Detect which cell encompasses the target text, then output its [x, y] center coordinate. 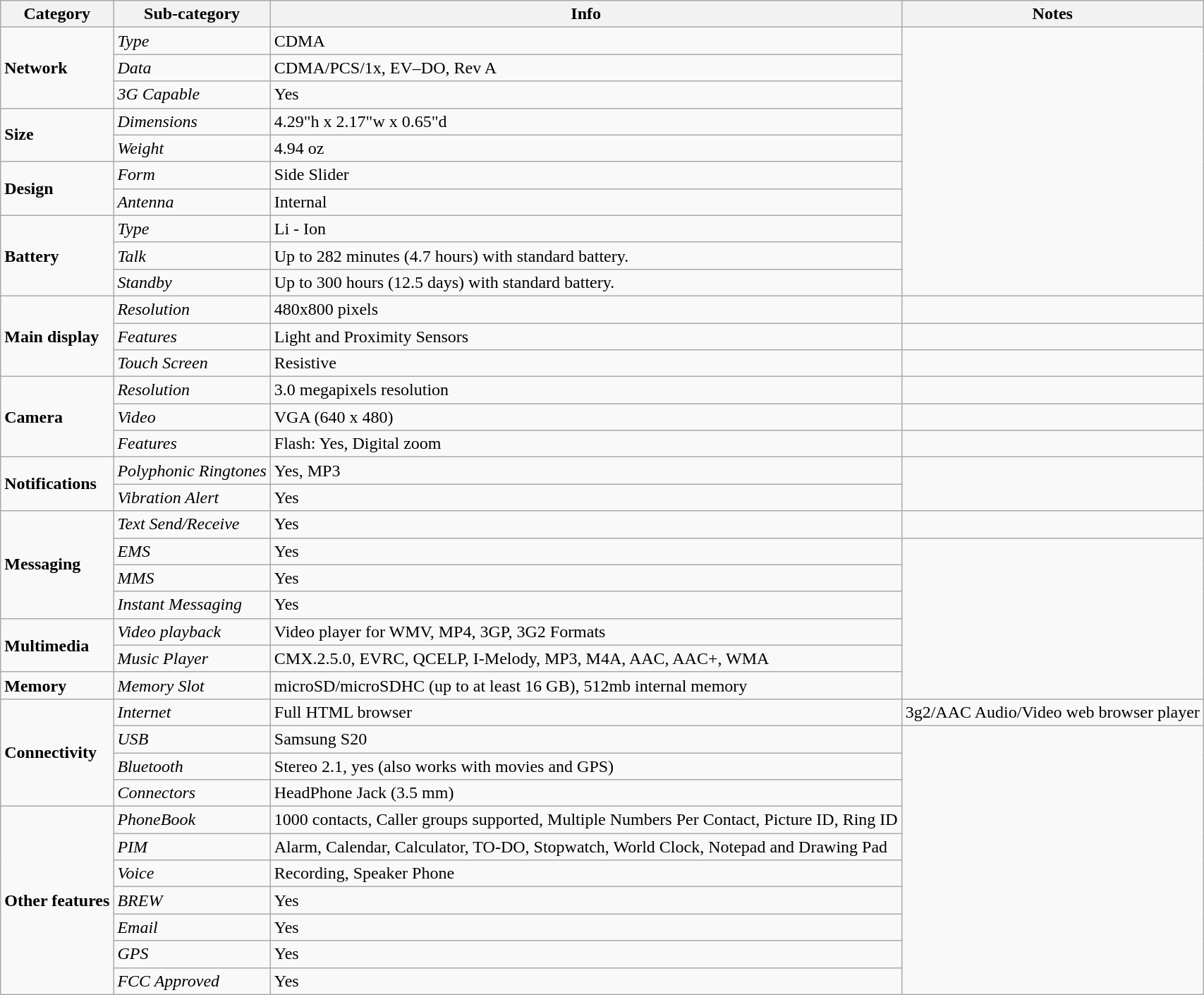
Other features [57, 900]
480x800 pixels [585, 309]
Design [57, 188]
Video [192, 417]
Touch Screen [192, 363]
Yes, MP3 [585, 471]
CDMA [585, 41]
Talk [192, 255]
Antenna [192, 202]
Info [585, 14]
Full HTML browser [585, 712]
Video player for WMV, MP4, 3GP, 3G2 Formats [585, 632]
Messaging [57, 565]
Notifications [57, 484]
4.94 oz [585, 148]
Memory [57, 685]
Resistive [585, 363]
Category [57, 14]
Dimensions [192, 121]
Network [57, 68]
3g2/AAC Audio/Video web browser player [1052, 712]
BREW [192, 900]
Instant Messaging [192, 605]
FCC Approved [192, 981]
Main display [57, 336]
HeadPhone Jack (3.5 mm) [585, 793]
Weight [192, 148]
Connectivity [57, 752]
Voice [192, 874]
Polyphonic Ringtones [192, 471]
3G Capable [192, 95]
Text Send/Receive [192, 524]
Battery [57, 255]
CMX.2.5.0, EVRC, QCELP, I-Melody, MP3, M4A, AAC, AAC+, WMA [585, 658]
EMS [192, 551]
Light and Proximity Sensors [585, 337]
Form [192, 175]
Samsung S20 [585, 739]
USB [192, 739]
PIM [192, 847]
Sub-category [192, 14]
Data [192, 68]
Notes [1052, 14]
Video playback [192, 632]
Music Player [192, 658]
Stereo 2.1, yes (also works with movies and GPS) [585, 766]
Internal [585, 202]
Up to 282 minutes (4.7 hours) with standard battery. [585, 255]
Camera [57, 417]
Vibration Alert [192, 497]
Email [192, 927]
PhoneBook [192, 820]
Recording, Speaker Phone [585, 874]
Size [57, 135]
Internet [192, 712]
VGA (640 x 480) [585, 417]
4.29"h x 2.17"w x 0.65"d [585, 121]
Connectors [192, 793]
1000 contacts, Caller groups supported, Multiple Numbers Per Contact, Picture ID, Ring ID [585, 820]
Up to 300 hours (12.5 days) with standard battery. [585, 282]
Li - Ion [585, 229]
Standby [192, 282]
Alarm, Calendar, Calculator, TO-DO, Stopwatch, World Clock, Notepad and Drawing Pad [585, 847]
GPS [192, 954]
3.0 megapixels resolution [585, 390]
Multimedia [57, 645]
Flash: Yes, Digital zoom [585, 444]
MMS [192, 578]
CDMA/PCS/1x, EV–DO, Rev A [585, 68]
Bluetooth [192, 766]
Memory Slot [192, 685]
Side Slider [585, 175]
microSD/microSDHC (up to at least 16 GB), 512mb internal memory [585, 685]
